From the cell containing the given text, extract its center point as (x, y) coordinate. 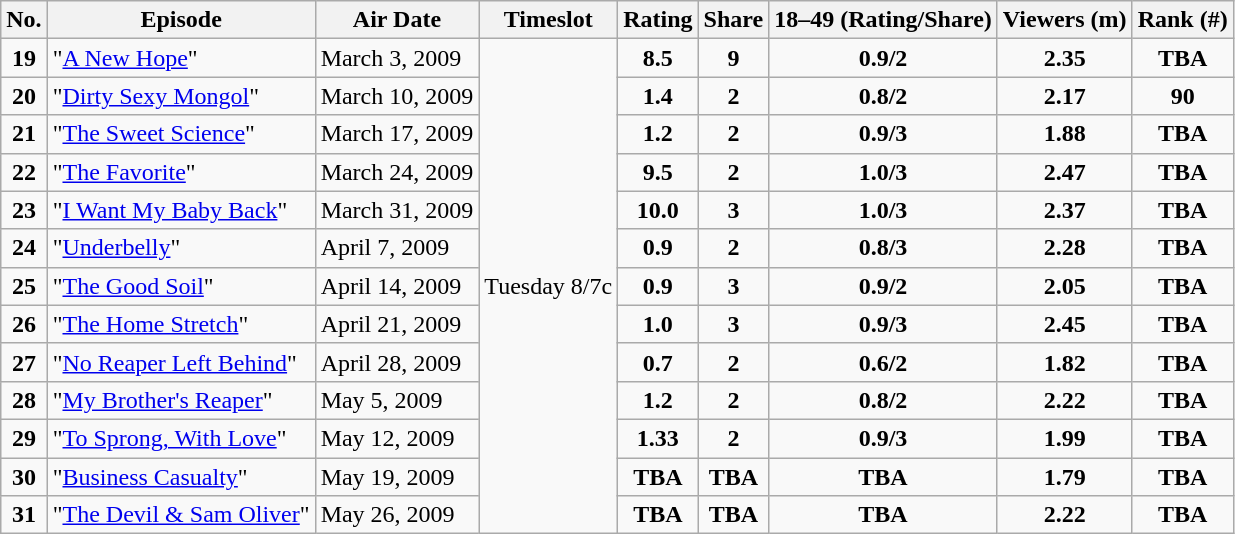
1.0 (658, 324)
Timeslot (548, 20)
No. (24, 20)
19 (24, 58)
2.17 (1064, 96)
May 5, 2009 (397, 400)
25 (24, 286)
Share (734, 20)
"Dirty Sexy Mongol" (181, 96)
2.28 (1064, 248)
2.35 (1064, 58)
Air Date (397, 20)
2.47 (1064, 172)
Rank (#) (1182, 20)
24 (24, 248)
April 14, 2009 (397, 286)
27 (24, 362)
May 12, 2009 (397, 438)
0.7 (658, 362)
1.99 (1064, 438)
20 (24, 96)
90 (1182, 96)
"The Good Soil" (181, 286)
2.45 (1064, 324)
"My Brother's Reaper" (181, 400)
2.05 (1064, 286)
May 19, 2009 (397, 477)
18–49 (Rating/Share) (884, 20)
1.33 (658, 438)
2.37 (1064, 210)
28 (24, 400)
April 28, 2009 (397, 362)
Viewers (m) (1064, 20)
1.79 (1064, 477)
23 (24, 210)
10.0 (658, 210)
1.4 (658, 96)
March 10, 2009 (397, 96)
March 24, 2009 (397, 172)
1.88 (1064, 134)
Episode (181, 20)
Rating (658, 20)
9.5 (658, 172)
8.5 (658, 58)
9 (734, 58)
31 (24, 515)
"The Favorite" (181, 172)
0.8/3 (884, 248)
March 3, 2009 (397, 58)
"Underbelly" (181, 248)
22 (24, 172)
April 21, 2009 (397, 324)
"I Want My Baby Back" (181, 210)
30 (24, 477)
29 (24, 438)
"To Sprong, With Love" (181, 438)
"A New Hope" (181, 58)
0.6/2 (884, 362)
April 7, 2009 (397, 248)
1.82 (1064, 362)
Tuesday 8/7c (548, 286)
March 31, 2009 (397, 210)
May 26, 2009 (397, 515)
21 (24, 134)
March 17, 2009 (397, 134)
26 (24, 324)
"The Home Stretch" (181, 324)
"The Devil & Sam Oliver" (181, 515)
"No Reaper Left Behind" (181, 362)
"The Sweet Science" (181, 134)
"Business Casualty" (181, 477)
